Provide the (X, Y) coordinate of the cell's center where the given text is located.  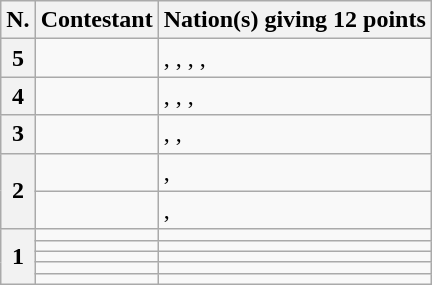
5 (18, 58)
1 (18, 256)
Nation(s) giving 12 points (294, 20)
3 (18, 134)
2 (18, 191)
, , , (294, 96)
N. (18, 20)
Contestant (96, 20)
4 (18, 96)
, , (294, 134)
, , , , (294, 58)
